Provide the (X, Y) coordinate of the cell's center where the given text is located.  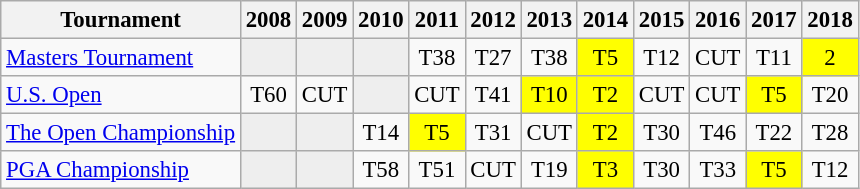
2010 (381, 20)
2016 (718, 20)
2012 (493, 20)
T28 (830, 133)
T11 (774, 58)
2015 (661, 20)
T46 (718, 133)
2009 (325, 20)
T58 (381, 170)
PGA Championship (121, 170)
2008 (268, 20)
T20 (830, 95)
2018 (830, 20)
T41 (493, 95)
T22 (774, 133)
T60 (268, 95)
Masters Tournament (121, 58)
2 (830, 58)
T3 (605, 170)
U.S. Open (121, 95)
T51 (437, 170)
T27 (493, 58)
2011 (437, 20)
T14 (381, 133)
The Open Championship (121, 133)
2013 (549, 20)
Tournament (121, 20)
T19 (549, 170)
T10 (549, 95)
2017 (774, 20)
2014 (605, 20)
T31 (493, 133)
T33 (718, 170)
